From the cell containing the given text, extract its center point as [X, Y] coordinate. 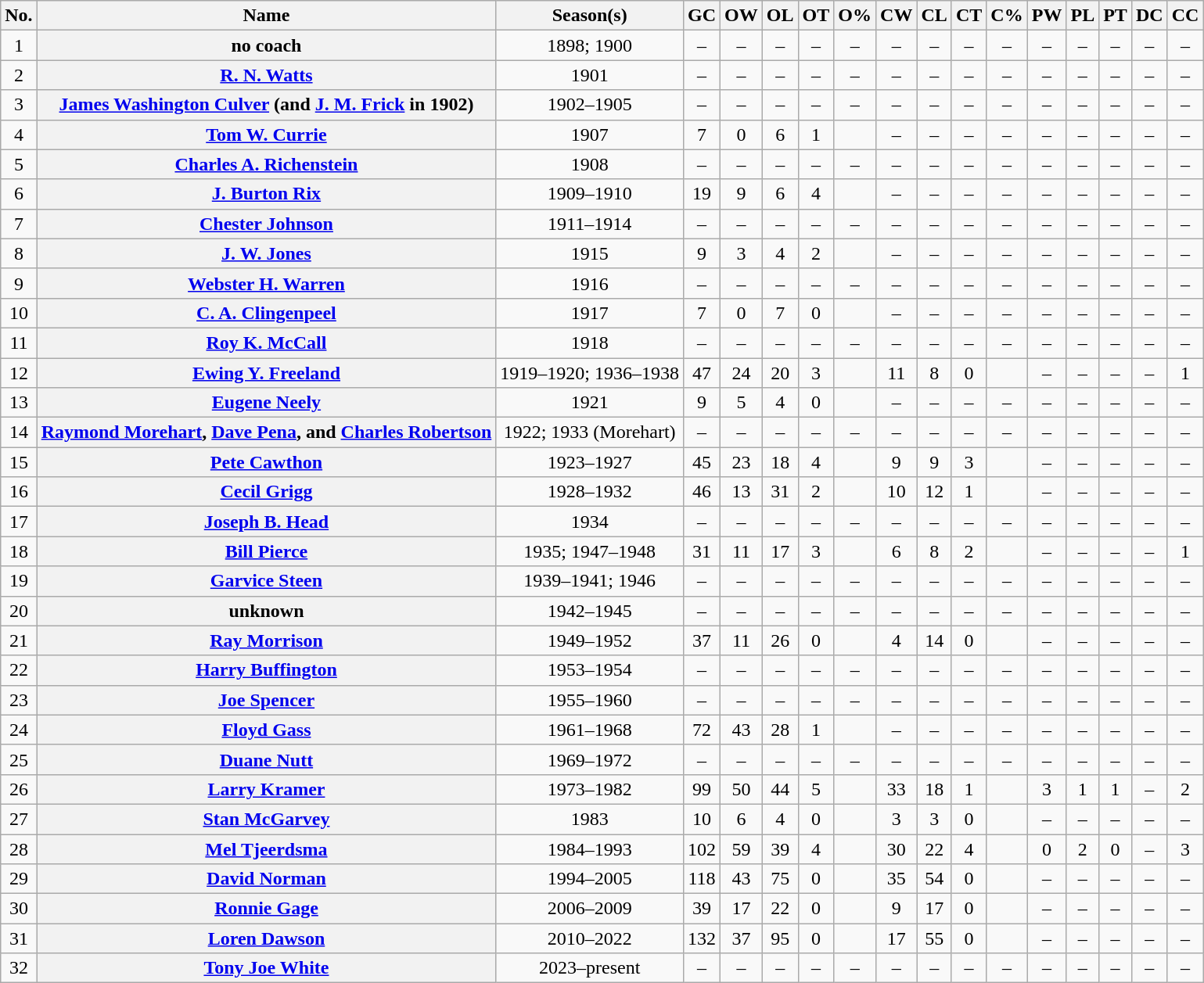
1908 [590, 164]
Duane Nutt [266, 759]
1942–1945 [590, 611]
59 [742, 848]
O% [855, 16]
R. N. Watts [266, 75]
Eugene Neely [266, 403]
Cecil Grigg [266, 492]
1949–1952 [590, 640]
1922; 1933 (Morehart) [590, 432]
21 [19, 640]
75 [780, 879]
25 [19, 759]
Roy K. McCall [266, 343]
Bill Pierce [266, 551]
Pete Cawthon [266, 462]
45 [703, 462]
50 [742, 789]
Ewing Y. Freeland [266, 373]
Harry Buffington [266, 670]
Joe Spencer [266, 700]
unknown [266, 611]
OL [780, 16]
1898; 1900 [590, 45]
1911–1914 [590, 224]
46 [703, 492]
2006–2009 [590, 909]
1909–1910 [590, 194]
1934 [590, 522]
1953–1954 [590, 670]
2023–present [590, 968]
CW [897, 16]
1915 [590, 253]
102 [703, 848]
Mel Tjeerdsma [266, 848]
1921 [590, 403]
1935; 1947–1948 [590, 551]
Webster H. Warren [266, 283]
1984–1993 [590, 848]
44 [780, 789]
95 [780, 938]
1917 [590, 313]
DC [1149, 16]
David Norman [266, 879]
15 [19, 462]
1961–1968 [590, 730]
54 [934, 879]
1916 [590, 283]
Tom W. Currie [266, 135]
PW [1047, 16]
Ray Morrison [266, 640]
35 [897, 879]
118 [703, 879]
OW [742, 16]
1939–1941; 1946 [590, 581]
1955–1960 [590, 700]
1902–1905 [590, 105]
33 [897, 789]
1923–1927 [590, 462]
No. [19, 16]
OT [816, 16]
Garvice Steen [266, 581]
99 [703, 789]
72 [703, 730]
Ronnie Gage [266, 909]
1901 [590, 75]
CT [969, 16]
Joseph B. Head [266, 522]
16 [19, 492]
Tony Joe White [266, 968]
Name [266, 16]
Raymond Morehart, Dave Pena, and Charles Robertson [266, 432]
1928–1932 [590, 492]
1918 [590, 343]
1919–1920; 1936–1938 [590, 373]
Loren Dawson [266, 938]
1994–2005 [590, 879]
29 [19, 879]
1973–1982 [590, 789]
C% [1007, 16]
PL [1083, 16]
1983 [590, 819]
Season(s) [590, 16]
Floyd Gass [266, 730]
J. W. Jones [266, 253]
32 [19, 968]
1969–1972 [590, 759]
no coach [266, 45]
132 [703, 938]
Larry Kramer [266, 789]
2010–2022 [590, 938]
55 [934, 938]
PT [1116, 16]
CL [934, 16]
C. A. Clingenpeel [266, 313]
Charles A. Richenstein [266, 164]
J. Burton Rix [266, 194]
GC [703, 16]
James Washington Culver (and J. M. Frick in 1902) [266, 105]
47 [703, 373]
Stan McGarvey [266, 819]
Chester Johnson [266, 224]
1907 [590, 135]
27 [19, 819]
CC [1185, 16]
